Scan for the cell matching the given text and deliver its [X, Y] coordinate at center. 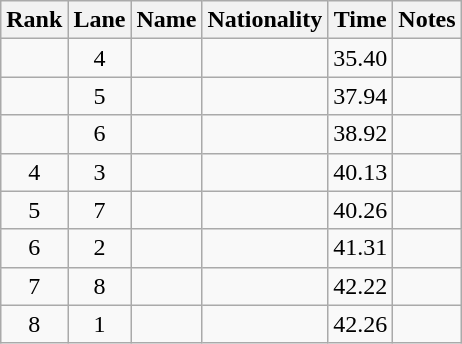
Time [360, 20]
3 [100, 172]
42.22 [360, 286]
2 [100, 248]
1 [100, 324]
35.40 [360, 58]
38.92 [360, 134]
41.31 [360, 248]
40.13 [360, 172]
Notes [427, 20]
Lane [100, 20]
Nationality [265, 20]
Name [166, 20]
40.26 [360, 210]
42.26 [360, 324]
Rank [34, 20]
37.94 [360, 96]
